Find where the given text appears and provide that cell's center as [X, Y] coordinate. 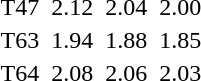
1.88 [126, 40]
1.94 [72, 40]
